Return (X, Y) of the center of cell containing provided text 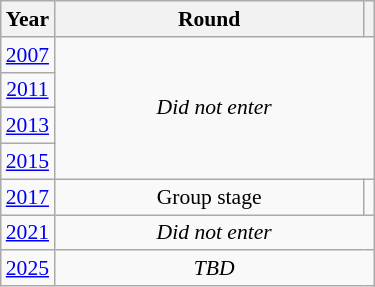
2015 (28, 162)
Year (28, 19)
2025 (28, 269)
Round (209, 19)
TBD (214, 269)
2011 (28, 90)
2017 (28, 197)
2007 (28, 55)
2021 (28, 233)
Group stage (209, 197)
2013 (28, 126)
